Pinpoint the cell where the given text exists, returning its [X, Y] midpoint coordinate. 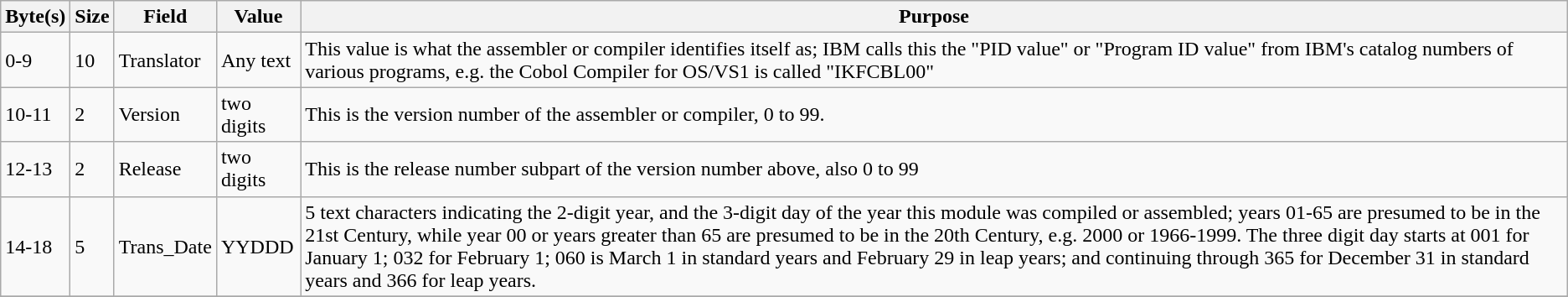
Release [165, 169]
Any text [258, 60]
Value [258, 17]
Trans_Date [165, 247]
Purpose [935, 17]
14-18 [35, 247]
10 [92, 60]
Byte(s) [35, 17]
YYDDD [258, 247]
This is the release number subpart of the version number above, also 0 to 99 [935, 169]
Translator [165, 60]
12-13 [35, 169]
Version [165, 114]
Size [92, 17]
5 [92, 247]
Field [165, 17]
0-9 [35, 60]
10-11 [35, 114]
This is the version number of the assembler or compiler, 0 to 99. [935, 114]
